Find where the given text appears and provide that cell's center as [X, Y] coordinate. 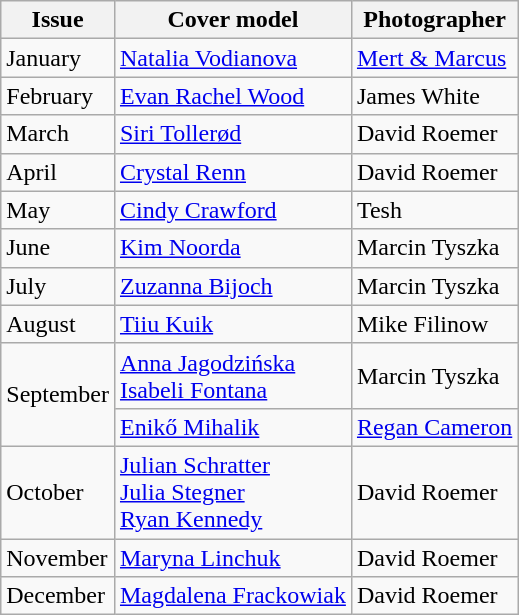
Mert & Marcus [434, 58]
Photographer [434, 20]
Enikő Mihalik [232, 427]
Siri Tollerød [232, 134]
Zuzanna Bijoch [232, 286]
James White [434, 96]
June [58, 248]
July [58, 286]
Evan Rachel Wood [232, 96]
August [58, 324]
Regan Cameron [434, 427]
May [58, 210]
February [58, 96]
Crystal Renn [232, 172]
Tiiu Kuik [232, 324]
Tesh [434, 210]
December [58, 596]
Cover model [232, 20]
Anna JagodzińskaIsabeli Fontana [232, 376]
Mike Filinow [434, 324]
Natalia Vodianova [232, 58]
April [58, 172]
Maryna Linchuk [232, 557]
September [58, 394]
Cindy Crawford [232, 210]
March [58, 134]
January [58, 58]
October [58, 492]
Issue [58, 20]
Magdalena Frackowiak [232, 596]
Julian SchratterJulia StegnerRyan Kennedy [232, 492]
November [58, 557]
Kim Noorda [232, 248]
